Detect which cell encompasses the target text, then output its [X, Y] center coordinate. 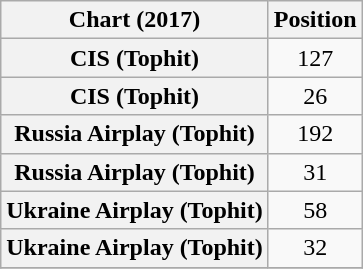
26 [315, 96]
31 [315, 172]
127 [315, 58]
Position [315, 20]
Chart (2017) [135, 20]
58 [315, 210]
32 [315, 248]
192 [315, 134]
